Determine the (X, Y) coordinate at the center of the cell enclosing the given text.  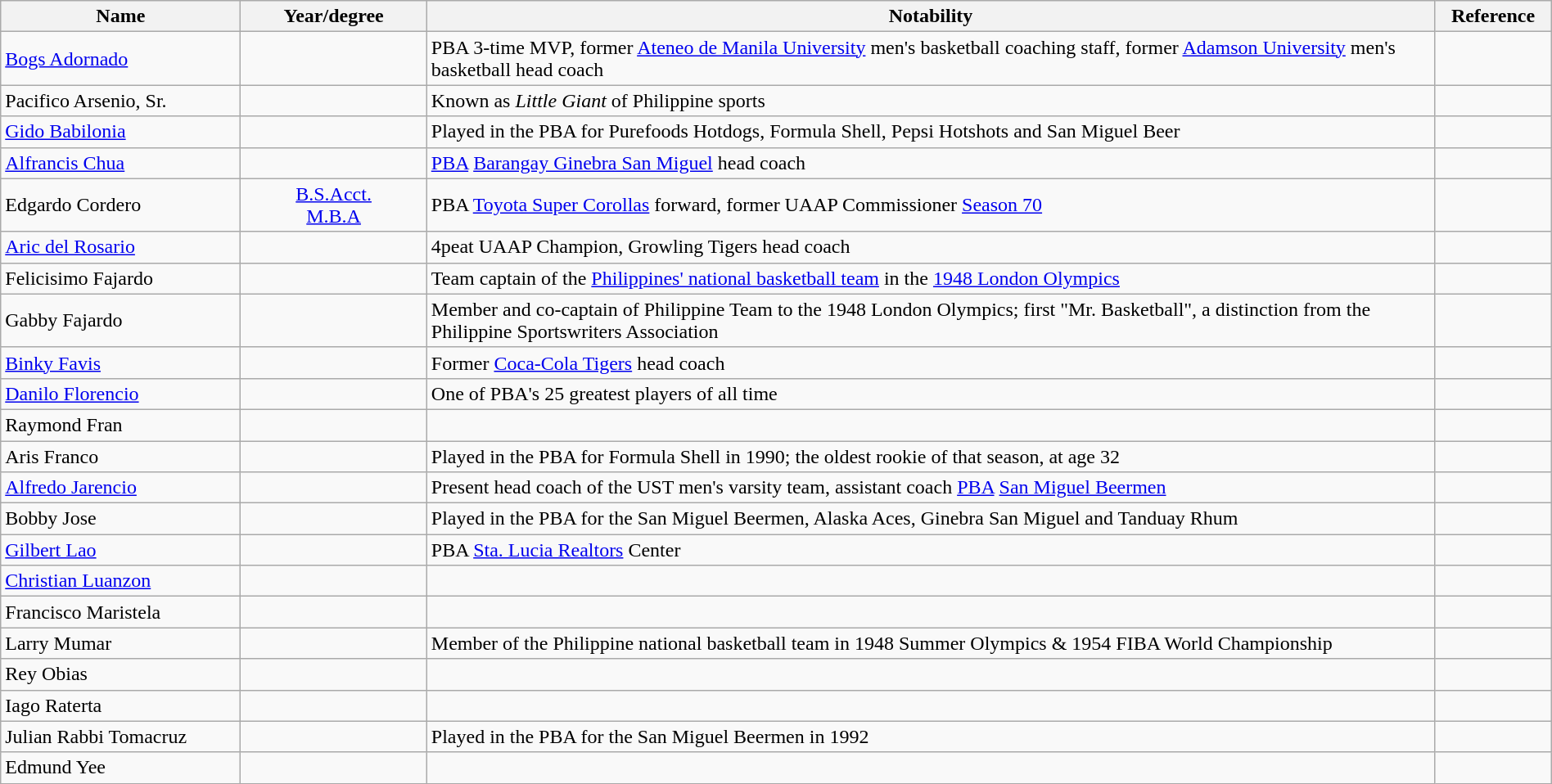
Known as Little Giant of Philippine sports (930, 101)
One of PBA's 25 greatest players of all time (930, 394)
Gilbert Lao (121, 550)
Played in the PBA for Purefoods Hotdogs, Formula Shell, Pepsi Hotshots and San Miguel Beer (930, 132)
Rey Obias (121, 674)
Alfrancis Chua (121, 163)
Present head coach of the UST men's varsity team, assistant coach PBA San Miguel Beermen (930, 488)
Danilo Florencio (121, 394)
Team captain of the Philippines' national basketball team in the 1948 London Olympics (930, 278)
Reference (1493, 16)
Played in the PBA for the San Miguel Beermen in 1992 (930, 737)
PBA 3-time MVP, former Ateneo de Manila University men's basketball coaching staff, former Adamson University men's basketball head coach (930, 59)
Alfredo Jarencio (121, 488)
Played in the PBA for the San Miguel Beermen, Alaska Aces, Ginebra San Miguel and Tanduay Rhum (930, 519)
PBA Barangay Ginebra San Miguel head coach (930, 163)
Francisco Maristela (121, 612)
PBA Toyota Super Corollas forward, former UAAP Commissioner Season 70 (930, 205)
Bogs Adornado (121, 59)
Larry Mumar (121, 643)
Binky Favis (121, 363)
Aric del Rosario (121, 247)
PBA Sta. Lucia Realtors Center (930, 550)
4peat UAAP Champion, Growling Tigers head coach (930, 247)
Gabby Fajardo (121, 321)
Name (121, 16)
Christian Luanzon (121, 581)
B.S.Acct. M.B.A (334, 205)
Played in the PBA for Formula Shell in 1990; the oldest rookie of that season, at age 32 (930, 456)
Raymond Fran (121, 425)
Gido Babilonia (121, 132)
Member of the Philippine national basketball team in 1948 Summer Olympics & 1954 FIBA World Championship (930, 643)
Edgardo Cordero (121, 205)
Year/degree (334, 16)
Pacifico Arsenio, Sr. (121, 101)
Iago Raterta (121, 705)
Felicisimo Fajardo (121, 278)
Edmund Yee (121, 768)
Notability (930, 16)
Former Coca-Cola Tigers head coach (930, 363)
Bobby Jose (121, 519)
Julian Rabbi Tomacruz (121, 737)
Aris Franco (121, 456)
